Capture the cell that displays the provided text and extract its (x, y) central coordinate. 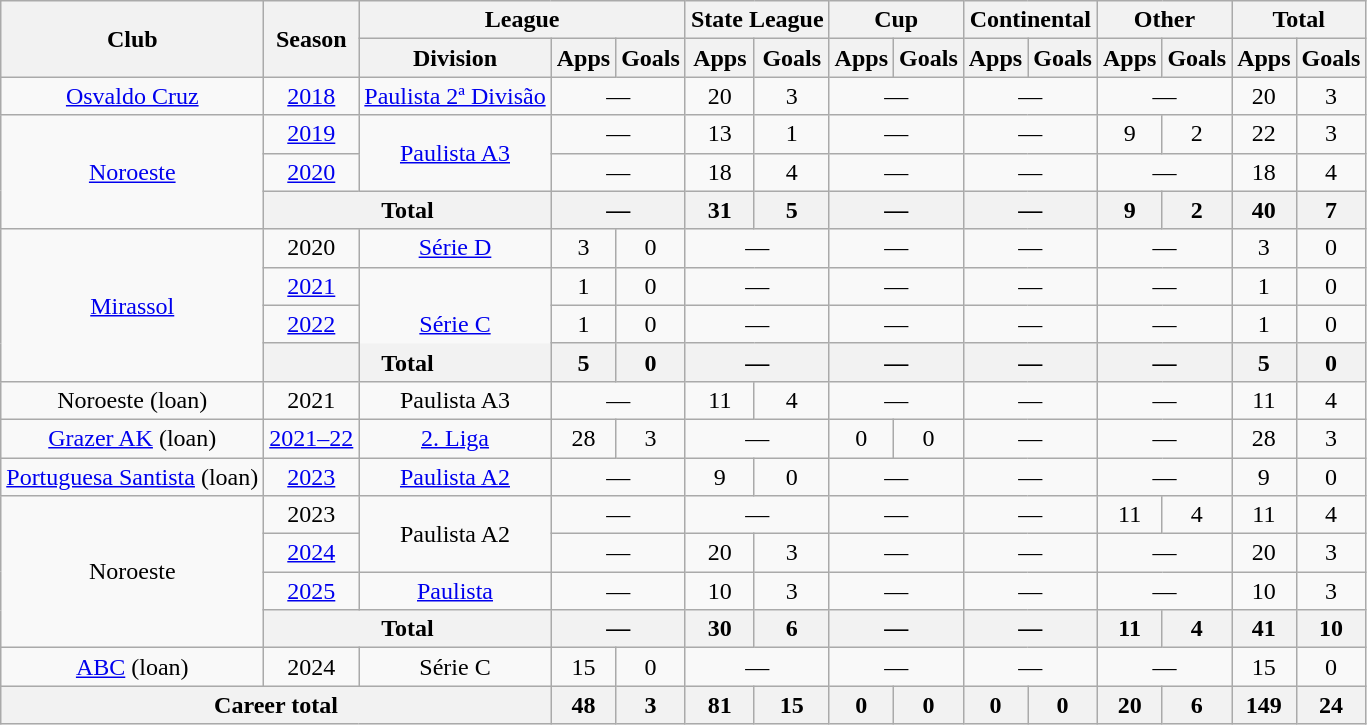
Mirassol (132, 305)
Continental (1030, 20)
149 (1264, 705)
Grazer AK (loan) (132, 438)
2. Liga (455, 438)
Paulista (455, 591)
ABC (loan) (132, 667)
2025 (312, 591)
2022 (312, 324)
League (522, 20)
40 (1264, 210)
Season (312, 39)
State League (757, 20)
Noroeste (loan) (132, 400)
Paulista 2ª Divisão (455, 96)
7 (1331, 210)
22 (1264, 134)
Cup (896, 20)
Division (455, 58)
2018 (312, 96)
24 (1331, 705)
Portuguesa Santista (loan) (132, 477)
Other (1164, 20)
48 (583, 705)
41 (1264, 629)
31 (720, 210)
2019 (312, 134)
Career total (276, 705)
Série D (455, 248)
81 (720, 705)
30 (720, 629)
2021–22 (312, 438)
Club (132, 39)
13 (720, 134)
Osvaldo Cruz (132, 96)
